From the cell containing the given text, extract its center point as (x, y) coordinate. 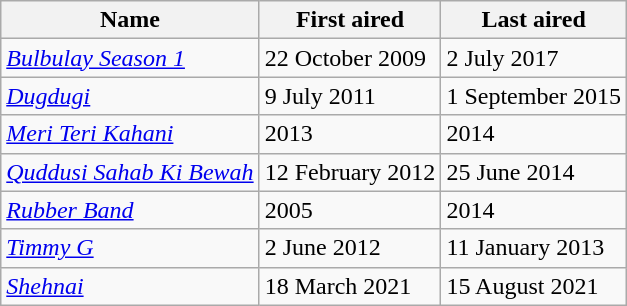
18 March 2021 (350, 286)
Name (130, 20)
Timmy G (130, 248)
Meri Teri Kahani (130, 134)
22 October 2009 (350, 58)
2013 (350, 134)
25 June 2014 (534, 172)
1 September 2015 (534, 96)
Rubber Band (130, 210)
2005 (350, 210)
Last aired (534, 20)
Bulbulay Season 1 (130, 58)
12 February 2012 (350, 172)
Shehnai (130, 286)
2 July 2017 (534, 58)
15 August 2021 (534, 286)
Quddusi Sahab Ki Bewah (130, 172)
9 July 2011 (350, 96)
First aired (350, 20)
Dugdugi (130, 96)
11 January 2013 (534, 248)
2 June 2012 (350, 248)
